Capture the cell that displays the provided text and extract its (X, Y) central coordinate. 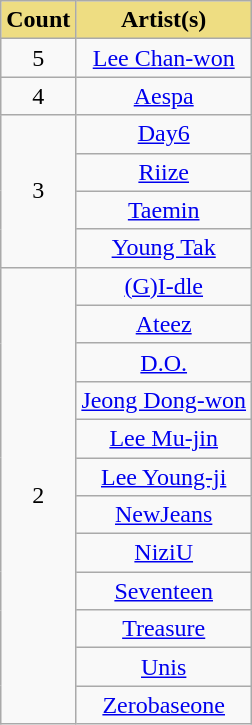
2 (38, 496)
Unis (164, 667)
Seventeen (164, 591)
Riize (164, 172)
5 (38, 58)
Taemin (164, 210)
Aespa (164, 96)
Lee Chan-won (164, 58)
Artist(s) (164, 20)
(G)I-dle (164, 286)
D.O. (164, 362)
4 (38, 96)
Count (38, 20)
Lee Young-ji (164, 477)
Zerobaseone (164, 705)
Day6 (164, 134)
Young Tak (164, 248)
Jeong Dong-won (164, 400)
3 (38, 191)
Ateez (164, 324)
NewJeans (164, 515)
NiziU (164, 553)
Treasure (164, 629)
Lee Mu-jin (164, 438)
